Determine the (x, y) coordinate at the center of the cell enclosing the given text.  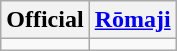
Official (45, 20)
Rōmaji (132, 20)
